Output the (X, Y) coordinate of the center of the cell containing the given text.  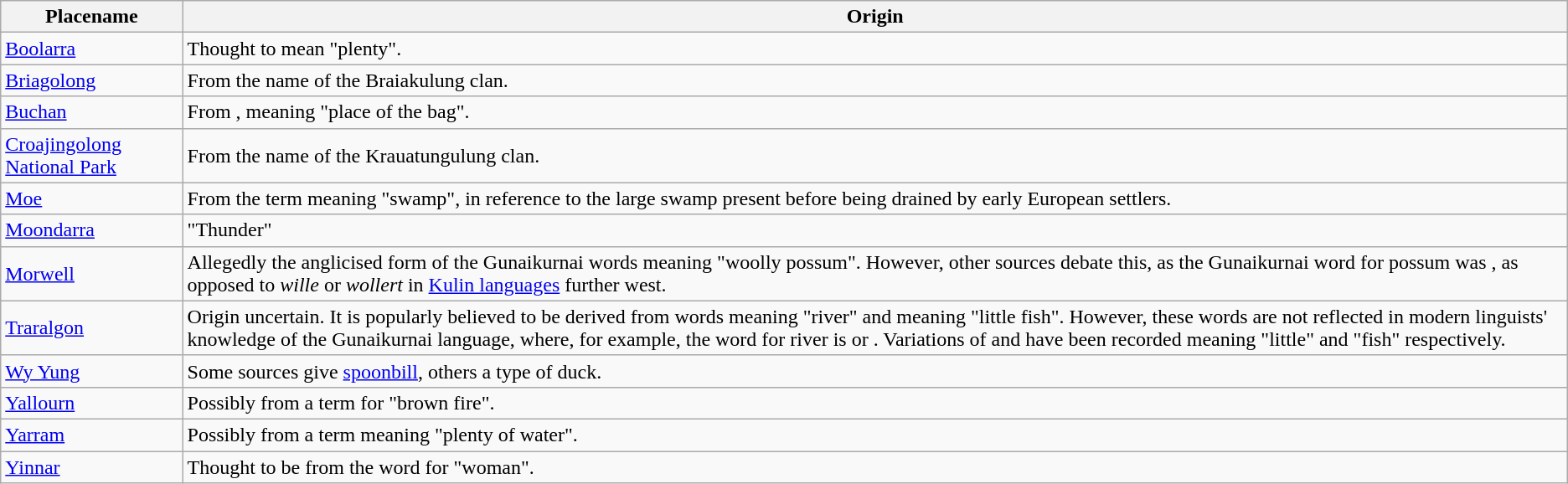
Moe (92, 198)
Buchan (92, 112)
From , meaning "place of the bag". (874, 112)
Yinnar (92, 466)
Thought to be from the word for "woman". (874, 466)
Morwell (92, 273)
Some sources give spoonbill, others a type of duck. (874, 371)
From the term meaning "swamp", in reference to the large swamp present before being drained by early European settlers. (874, 198)
Briagolong (92, 80)
Wy Yung (92, 371)
Thought to mean "plenty". (874, 49)
Yarram (92, 435)
From the name of the Krauatungulung clan. (874, 156)
Traralgon (92, 328)
Placename (92, 17)
Possibly from a term meaning "plenty of water". (874, 435)
Possibly from a term for "brown fire". (874, 403)
Moondarra (92, 230)
"Thunder" (874, 230)
Origin (874, 17)
Boolarra (92, 49)
Yallourn (92, 403)
From the name of the Braiakulung clan. (874, 80)
Croajingolong National Park (92, 156)
